Search for the cell housing the specified text and yield its [X, Y] center coordinate. 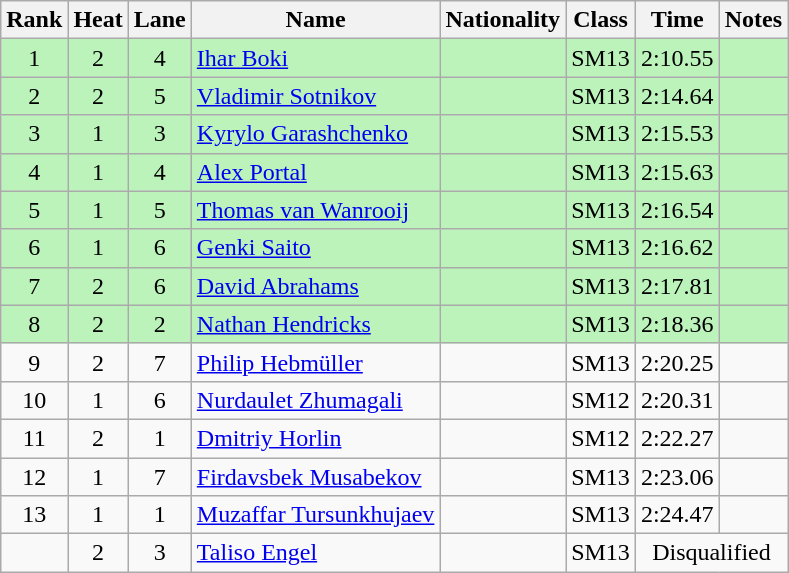
Vladimir Sotnikov [316, 96]
Muzaffar Tursunkhujaev [316, 515]
Genki Saito [316, 248]
2:22.27 [677, 438]
Dmitriy Horlin [316, 438]
Thomas van Wanrooij [316, 210]
2:16.62 [677, 248]
Alex Portal [316, 172]
13 [34, 515]
Class [601, 20]
2:10.55 [677, 58]
2:14.64 [677, 96]
Time [677, 20]
Name [316, 20]
2:18.36 [677, 324]
Nationality [503, 20]
Philip Hebmüller [316, 362]
Disqualified [711, 553]
11 [34, 438]
12 [34, 477]
Notes [753, 20]
8 [34, 324]
Heat [98, 20]
Nurdaulet Zhumagali [316, 400]
9 [34, 362]
2:20.31 [677, 400]
2:17.81 [677, 286]
2:15.63 [677, 172]
David Abrahams [316, 286]
2:15.53 [677, 134]
Taliso Engel [316, 553]
Ihar Boki [316, 58]
Kyrylo Garashchenko [316, 134]
2:16.54 [677, 210]
Firdavsbek Musabekov [316, 477]
10 [34, 400]
2:20.25 [677, 362]
Rank [34, 20]
Nathan Hendricks [316, 324]
2:23.06 [677, 477]
2:24.47 [677, 515]
Lane [160, 20]
